Detect which cell encompasses the target text, then output its [X, Y] center coordinate. 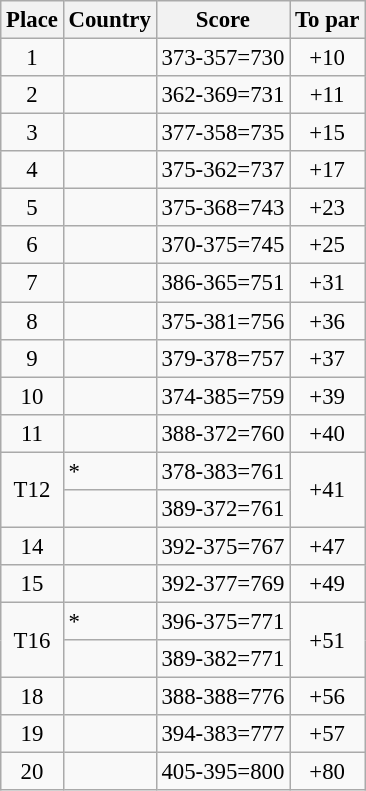
362-369=731 [223, 95]
14 [32, 546]
20 [32, 772]
388-388=776 [223, 697]
+23 [328, 208]
6 [32, 245]
379-378=757 [223, 358]
373-357=730 [223, 58]
389-382=771 [223, 659]
T16 [32, 640]
15 [32, 584]
+56 [328, 697]
389-372=761 [223, 509]
377-358=735 [223, 133]
To par [328, 20]
3 [32, 133]
+11 [328, 95]
2 [32, 95]
+17 [328, 170]
+39 [328, 396]
378-383=761 [223, 471]
+15 [328, 133]
5 [32, 208]
388-372=760 [223, 433]
+47 [328, 546]
392-377=769 [223, 584]
+41 [328, 490]
394-383=777 [223, 734]
+31 [328, 283]
+37 [328, 358]
374-385=759 [223, 396]
T12 [32, 490]
375-362=737 [223, 170]
+57 [328, 734]
11 [32, 433]
18 [32, 697]
10 [32, 396]
Score [223, 20]
396-375=771 [223, 621]
392-375=767 [223, 546]
+51 [328, 640]
+36 [328, 321]
375-368=743 [223, 208]
375-381=756 [223, 321]
1 [32, 58]
+40 [328, 433]
+25 [328, 245]
+80 [328, 772]
4 [32, 170]
8 [32, 321]
370-375=745 [223, 245]
7 [32, 283]
386-365=751 [223, 283]
+10 [328, 58]
Country [110, 20]
Place [32, 20]
19 [32, 734]
9 [32, 358]
405-395=800 [223, 772]
+49 [328, 584]
